Determine the [X, Y] coordinate at the center of the cell enclosing the given text.  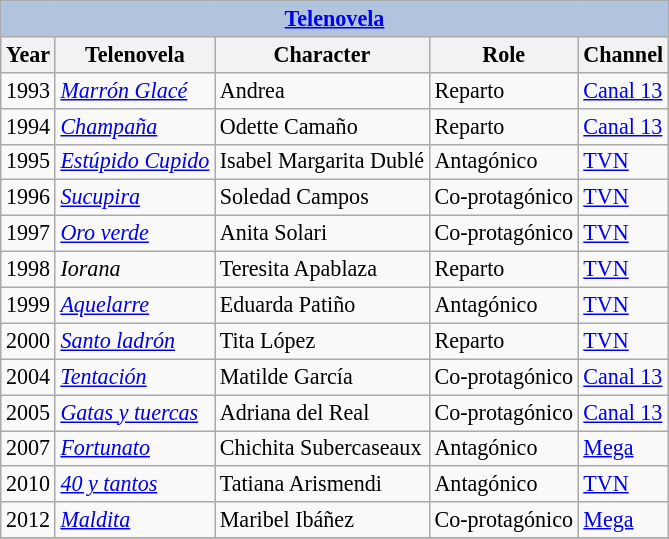
Iorana [134, 269]
2000 [28, 341]
2007 [28, 448]
Teresita Apablaza [322, 269]
Character [322, 54]
Champaña [134, 126]
Tentación [134, 377]
Marrón Glacé [134, 90]
Adriana del Real [322, 412]
Estúpido Cupido [134, 162]
1995 [28, 162]
Gatas y tuercas [134, 412]
Chichita Subercaseaux [322, 448]
2010 [28, 484]
Isabel Margarita Dublé [322, 162]
40 y tantos [134, 484]
Santo ladrón [134, 341]
2012 [28, 520]
Year [28, 54]
Eduarda Patiño [322, 305]
2005 [28, 412]
Maldita [134, 520]
Odette Camaño [322, 126]
1999 [28, 305]
Tita López [322, 341]
Andrea [322, 90]
Oro verde [134, 233]
1994 [28, 126]
Aquelarre [134, 305]
2004 [28, 377]
1996 [28, 198]
Matilde García [322, 377]
1998 [28, 269]
Channel [623, 54]
Sucupira [134, 198]
Soledad Campos [322, 198]
Tatiana Arismendi [322, 484]
1997 [28, 233]
Fortunato [134, 448]
Role [504, 54]
1993 [28, 90]
Maribel Ibáñez [322, 520]
Anita Solari [322, 233]
